Pinpoint the cell where the given text exists, returning its (X, Y) midpoint coordinate. 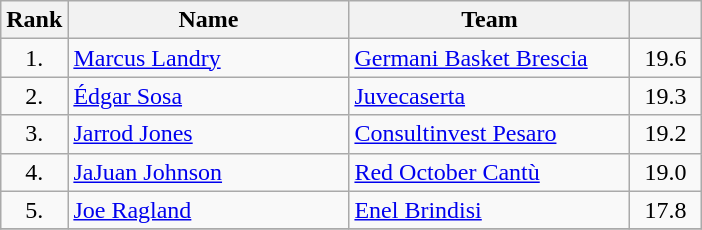
19.6 (666, 58)
Édgar Sosa (208, 96)
Name (208, 20)
19.3 (666, 96)
Enel Brindisi (490, 210)
1. (34, 58)
4. (34, 172)
Consultinvest Pesaro (490, 134)
19.0 (666, 172)
Rank (34, 20)
Marcus Landry (208, 58)
3. (34, 134)
17.8 (666, 210)
19.2 (666, 134)
JaJuan Johnson (208, 172)
Juvecaserta (490, 96)
5. (34, 210)
Jarrod Jones (208, 134)
Germani Basket Brescia (490, 58)
Team (490, 20)
Red October Cantù (490, 172)
2. (34, 96)
Joe Ragland (208, 210)
